Identify which cell holds the provided text, then report its (X, Y) central coordinate. 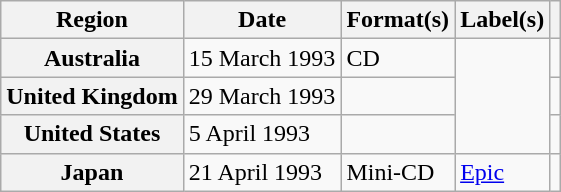
United States (92, 134)
Australia (92, 58)
Epic (502, 172)
29 March 1993 (262, 96)
CD (398, 58)
15 March 1993 (262, 58)
United Kingdom (92, 96)
Format(s) (398, 20)
21 April 1993 (262, 172)
Region (92, 20)
5 April 1993 (262, 134)
Mini-CD (398, 172)
Label(s) (502, 20)
Japan (92, 172)
Date (262, 20)
